Scan for the cell matching the given text and deliver its (X, Y) coordinate at center. 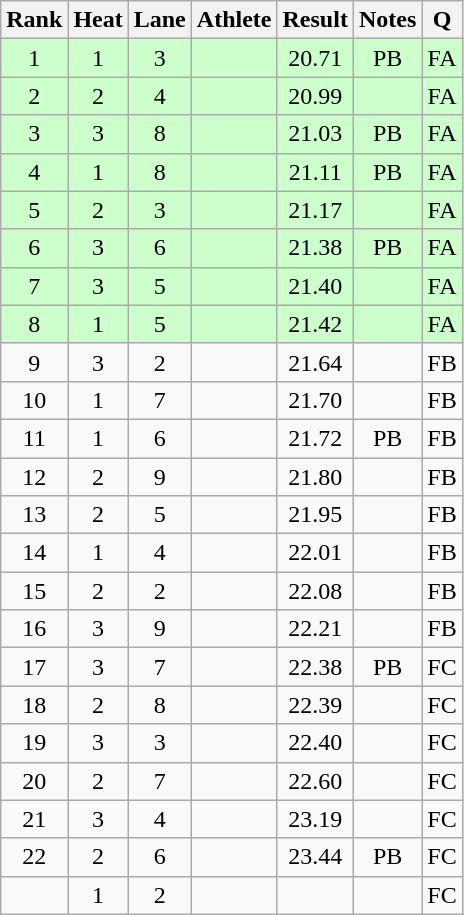
Result (315, 20)
20.71 (315, 58)
Rank (34, 20)
21.38 (315, 248)
22.39 (315, 705)
Lane (160, 20)
21.40 (315, 286)
22.38 (315, 667)
23.44 (315, 857)
21.42 (315, 324)
19 (34, 743)
14 (34, 553)
Heat (98, 20)
12 (34, 477)
Notes (387, 20)
21 (34, 819)
21.72 (315, 438)
11 (34, 438)
Athlete (234, 20)
16 (34, 629)
23.19 (315, 819)
21.95 (315, 515)
17 (34, 667)
10 (34, 400)
21.03 (315, 134)
21.17 (315, 210)
22.08 (315, 591)
20.99 (315, 96)
21.11 (315, 172)
15 (34, 591)
22.60 (315, 781)
18 (34, 705)
13 (34, 515)
21.64 (315, 362)
22.01 (315, 553)
22 (34, 857)
20 (34, 781)
21.80 (315, 477)
22.21 (315, 629)
21.70 (315, 400)
22.40 (315, 743)
Q (442, 20)
